Determine the [X, Y] coordinate at the center of the cell enclosing the given text.  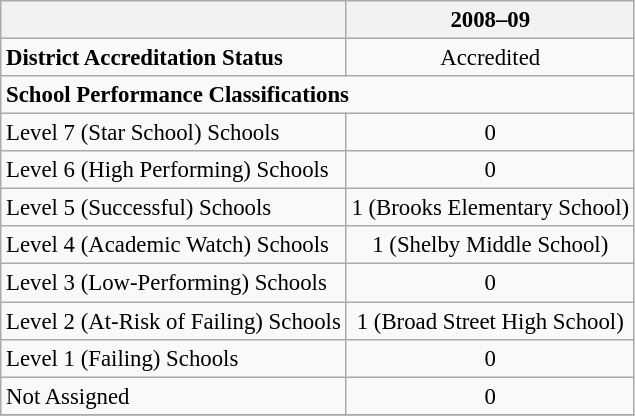
Accredited [490, 58]
School Performance Classifications [318, 95]
1 (Broad Street High School) [490, 321]
Level 5 (Successful) Schools [174, 208]
2008–09 [490, 20]
Level 1 (Failing) Schools [174, 358]
Level 4 (Academic Watch) Schools [174, 245]
Level 7 (Star School) Schools [174, 133]
Level 3 (Low-Performing) Schools [174, 283]
Not Assigned [174, 396]
1 (Brooks Elementary School) [490, 208]
1 (Shelby Middle School) [490, 245]
District Accreditation Status [174, 58]
Level 2 (At-Risk of Failing) Schools [174, 321]
Level 6 (High Performing) Schools [174, 170]
